For the text-containing cell, return its midpoint in [x, y] coordinate format. 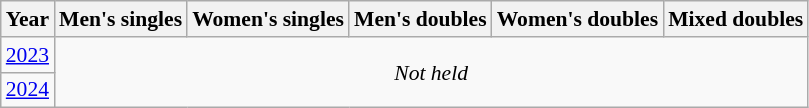
Women's singles [268, 19]
Men's doubles [420, 19]
Men's singles [120, 19]
Women's doubles [578, 19]
2023 [28, 55]
Mixed doubles [736, 19]
Not held [431, 72]
2024 [28, 90]
Year [28, 19]
